Scan for the cell matching the given text and deliver its [X, Y] coordinate at center. 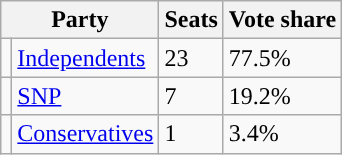
77.5% [282, 58]
Seats [191, 20]
3.4% [282, 134]
Independents [86, 58]
SNP [86, 96]
7 [191, 96]
1 [191, 134]
23 [191, 58]
Vote share [282, 20]
Conservatives [86, 134]
19.2% [282, 96]
Party [80, 20]
